Output the (x, y) coordinate of the center of the cell containing the given text.  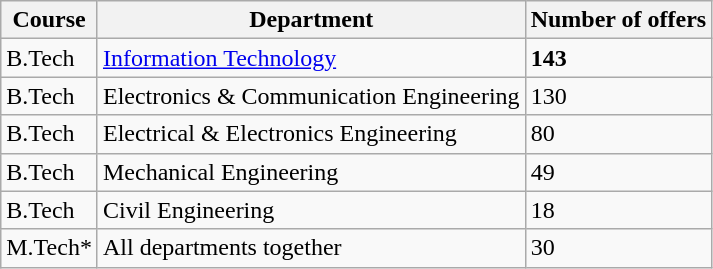
130 (618, 96)
Civil Engineering (311, 210)
30 (618, 248)
Information Technology (311, 58)
80 (618, 134)
143 (618, 58)
49 (618, 172)
M.Tech* (50, 248)
All departments together (311, 248)
Mechanical Engineering (311, 172)
Department (311, 20)
18 (618, 210)
Electronics & Communication Engineering (311, 96)
Number of offers (618, 20)
Course (50, 20)
Electrical & Electronics Engineering (311, 134)
